Identify which cell holds the provided text, then report its (x, y) central coordinate. 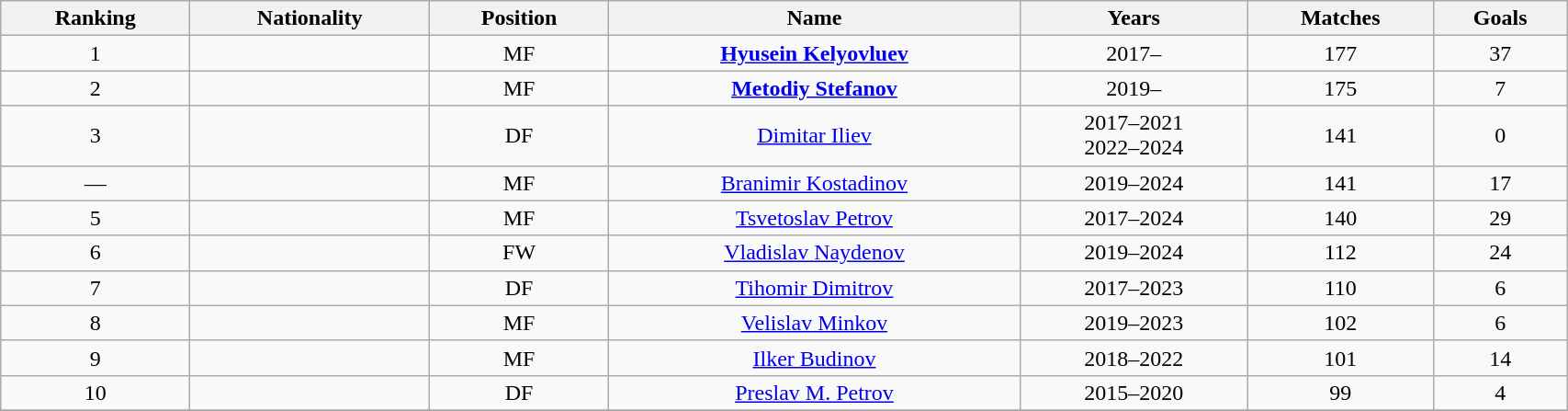
99 (1341, 393)
Name (814, 18)
FW (520, 253)
29 (1501, 218)
Metodiy Stefanov (814, 88)
Tihomir Dimitrov (814, 288)
2017–2023 (1134, 288)
2019–2023 (1134, 323)
2015–2020 (1134, 393)
2 (96, 88)
Ilker Budinov (814, 358)
5 (96, 218)
101 (1341, 358)
37 (1501, 53)
Ranking (96, 18)
2019– (1134, 88)
Nationality (310, 18)
110 (1341, 288)
0 (1501, 136)
10 (96, 393)
2018–2022 (1134, 358)
177 (1341, 53)
8 (96, 323)
3 (96, 136)
Vladislav Naydenov (814, 253)
140 (1341, 218)
Years (1134, 18)
2017–2024 (1134, 218)
17 (1501, 183)
Hyusein Kelyovluev (814, 53)
1 (96, 53)
2017– (1134, 53)
Branimir Kostadinov (814, 183)
4 (1501, 393)
14 (1501, 358)
Tsvetoslav Petrov (814, 218)
9 (96, 358)
175 (1341, 88)
Preslav M. Petrov (814, 393)
2017–20212022–2024 (1134, 136)
Velislav Minkov (814, 323)
Position (520, 18)
— (96, 183)
Matches (1341, 18)
102 (1341, 323)
Dimitar Iliev (814, 136)
112 (1341, 253)
24 (1501, 253)
Goals (1501, 18)
